Identify which cell holds the provided text, then report its [X, Y] central coordinate. 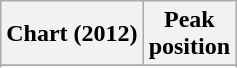
Chart (2012) [72, 34]
Peakposition [189, 34]
